Identify which cell holds the provided text, then report its [x, y] central coordinate. 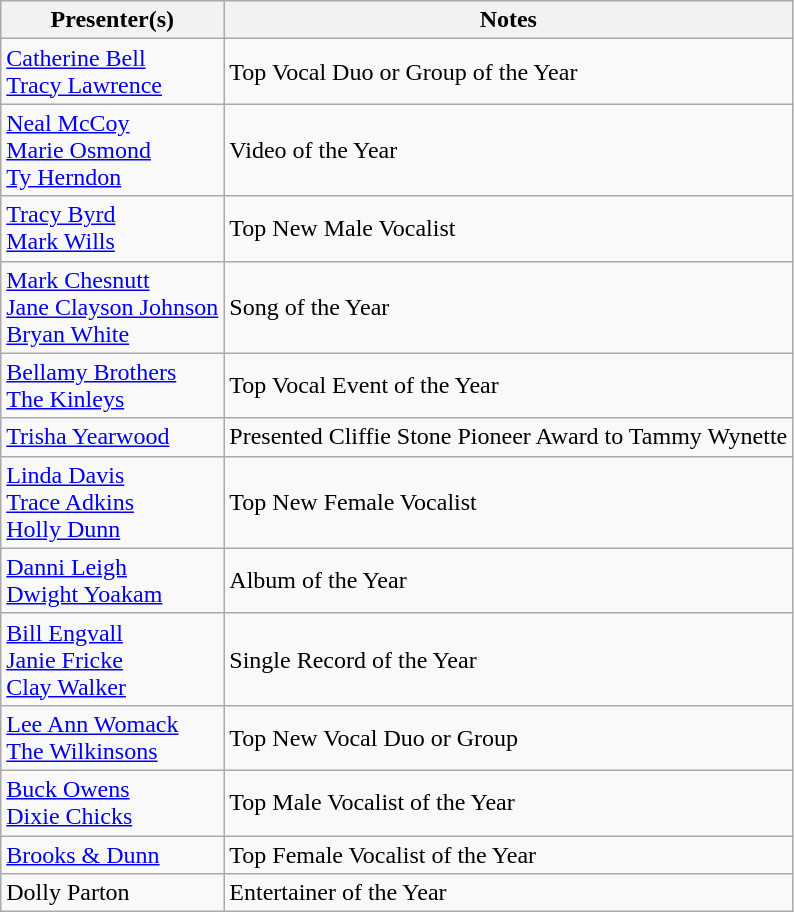
Bill EngvallJanie FrickeClay Walker [112, 659]
Song of the Year [508, 307]
Single Record of the Year [508, 659]
Top Female Vocalist of the Year [508, 855]
Brooks & Dunn [112, 855]
Tracy ByrdMark Wills [112, 228]
Video of the Year [508, 150]
Top New Vocal Duo or Group [508, 738]
Neal McCoyMarie OsmondTy Herndon [112, 150]
Lee Ann WomackThe Wilkinsons [112, 738]
Dolly Parton [112, 893]
Album of the Year [508, 580]
Catherine BellTracy Lawrence [112, 72]
Buck OwensDixie Chicks [112, 802]
Top Vocal Duo or Group of the Year [508, 72]
Presenter(s) [112, 20]
Danni LeighDwight Yoakam [112, 580]
Entertainer of the Year [508, 893]
Top Male Vocalist of the Year [508, 802]
Top Vocal Event of the Year [508, 386]
Top New Male Vocalist [508, 228]
Linda DavisTrace AdkinsHolly Dunn [112, 502]
Presented Cliffie Stone Pioneer Award to Tammy Wynette [508, 437]
Mark ChesnuttJane Clayson JohnsonBryan White [112, 307]
Trisha Yearwood [112, 437]
Bellamy BrothersThe Kinleys [112, 386]
Notes [508, 20]
Top New Female Vocalist [508, 502]
